Return (X, Y) of the center of cell containing provided text 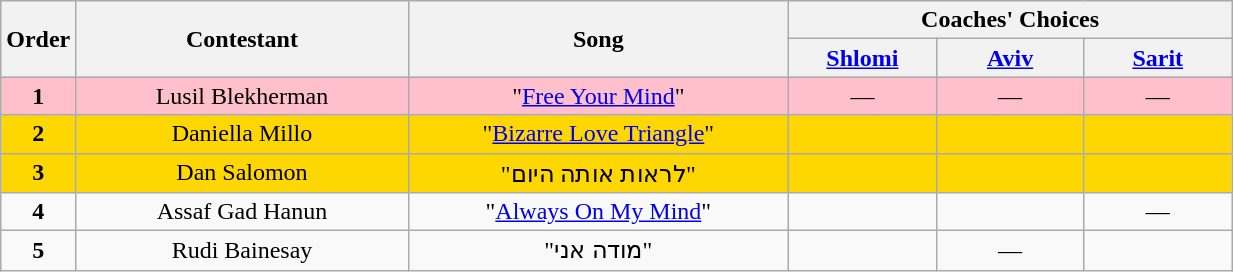
1 (38, 96)
Sarit (1158, 58)
"לראות אותה היום" (598, 173)
Shlomi (863, 58)
Aviv (1010, 58)
Daniella Millo (242, 134)
5 (38, 251)
Rudi Bainesay (242, 251)
4 (38, 212)
2 (38, 134)
"Always On My Mind" (598, 212)
Assaf Gad Hanun (242, 212)
"Bizarre Love Triangle" (598, 134)
Song (598, 39)
"Free Your Mind" (598, 96)
Contestant (242, 39)
Coaches' Choices (1010, 20)
Lusil Blekherman (242, 96)
"מודה אני" (598, 251)
Dan Salomon (242, 173)
3 (38, 173)
Order (38, 39)
